Pinpoint the cell where the given text exists, returning its [X, Y] midpoint coordinate. 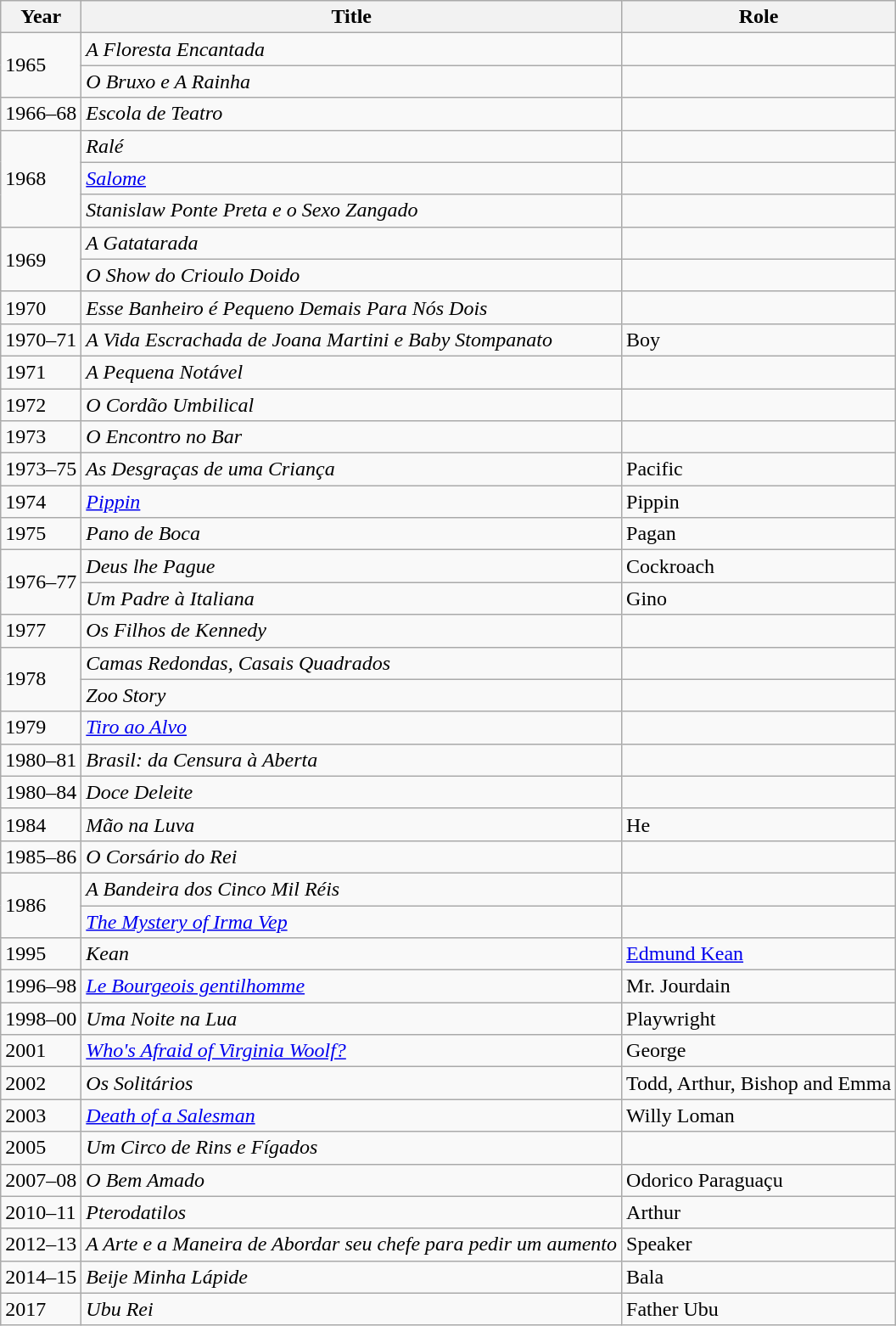
Willy Loman [759, 1115]
Os Filhos de Kennedy [351, 631]
Deus lhe Pague [351, 566]
Who's Afraid of Virginia Woolf? [351, 1051]
The Mystery of Irma Vep [351, 921]
George [759, 1051]
Pacific [759, 469]
Year [41, 17]
1980–81 [41, 760]
Salome [351, 178]
1984 [41, 824]
O Encontro no Bar [351, 437]
Tiro ao Alvo [351, 728]
Mr. Jourdain [759, 986]
Escola de Teatro [351, 114]
As Desgraças de uma Criança [351, 469]
1980–84 [41, 792]
1998–00 [41, 1019]
Arthur [759, 1212]
1970–71 [41, 340]
A Vida Escrachada de Joana Martini e Baby Stompanato [351, 340]
2017 [41, 1309]
O Bruxo e A Rainha [351, 81]
Edmund Kean [759, 954]
Brasil: da Censura à Aberta [351, 760]
Odorico Paraguaçu [759, 1180]
2007–08 [41, 1180]
Pagan [759, 534]
Role [759, 17]
Bala [759, 1277]
2010–11 [41, 1212]
Stanislaw Ponte Preta e o Sexo Zangado [351, 211]
Speaker [759, 1245]
Pterodatilos [351, 1212]
1973 [41, 437]
1978 [41, 679]
Father Ubu [759, 1309]
Todd, Arthur, Bishop and Emma [759, 1083]
A Arte e a Maneira de Abordar seu chefe para pedir um aumento [351, 1245]
1975 [41, 534]
2003 [41, 1115]
Boy [759, 340]
A Gatatarada [351, 243]
1986 [41, 905]
1995 [41, 954]
1985–86 [41, 857]
2014–15 [41, 1277]
A Bandeira dos Cinco Mil Réis [351, 889]
1977 [41, 631]
Esse Banheiro é Pequeno Demais Para Nós Dois [351, 307]
O Cordão Umbilical [351, 405]
Pano de Boca [351, 534]
O Bem Amado [351, 1180]
1972 [41, 405]
Kean [351, 954]
Zoo Story [351, 695]
He [759, 824]
A Pequena Notável [351, 372]
Uma Noite na Lua [351, 1019]
Camas Redondas, Casais Quadrados [351, 663]
Ubu Rei [351, 1309]
1970 [41, 307]
2012–13 [41, 1245]
Um Circo de Rins e Fígados [351, 1148]
1968 [41, 178]
1965 [41, 65]
Os Solitários [351, 1083]
2002 [41, 1083]
Le Bourgeois gentilhomme [351, 986]
Death of a Salesman [351, 1115]
Mão na Luva [351, 824]
1971 [41, 372]
Doce Deleite [351, 792]
1996–98 [41, 986]
2005 [41, 1148]
1966–68 [41, 114]
1979 [41, 728]
1976–77 [41, 582]
2001 [41, 1051]
O Corsário do Rei [351, 857]
1973–75 [41, 469]
1974 [41, 502]
Title [351, 17]
Um Padre à Italiana [351, 598]
Beije Minha Lápide [351, 1277]
Playwright [759, 1019]
1969 [41, 259]
Ralé [351, 146]
O Show do Crioulo Doido [351, 275]
Gino [759, 598]
A Floresta Encantada [351, 49]
Cockroach [759, 566]
